From the cell containing the given text, extract its center point as [X, Y] coordinate. 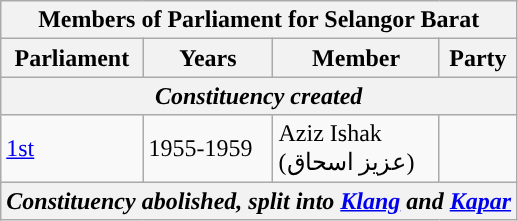
Party [478, 58]
Years [208, 58]
Member [356, 58]
Constituency created [259, 96]
Members of Parliament for Selangor Barat [259, 20]
1955-1959 [208, 148]
1st [72, 148]
Aziz Ishak (عزيز اسحاق) [356, 148]
Parliament [72, 58]
Constituency abolished, split into Klang and Kapar [259, 201]
